Provide the [X, Y] coordinate of the cell's center where the given text is located.  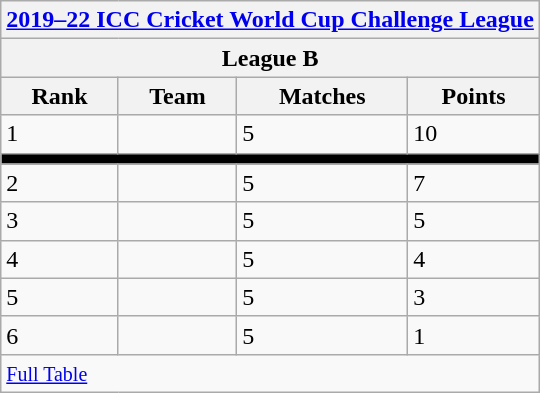
Points [474, 96]
League B [270, 58]
7 [474, 183]
Full Table [270, 373]
2 [60, 183]
2019–22 ICC Cricket World Cup Challenge League [270, 20]
10 [474, 134]
Team [177, 96]
6 [60, 335]
Matches [322, 96]
Rank [60, 96]
